Return (X, Y) of the center of cell containing provided text 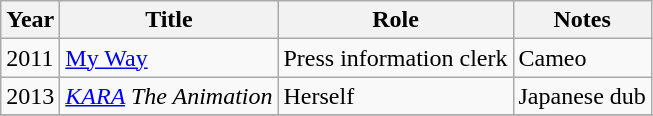
KARA The Animation (169, 96)
Cameo (582, 58)
Press information clerk (396, 58)
Herself (396, 96)
Year (30, 20)
Japanese dub (582, 96)
2013 (30, 96)
My Way (169, 58)
2011 (30, 58)
Notes (582, 20)
Role (396, 20)
Title (169, 20)
